Return (X, Y) of the center of cell containing provided text 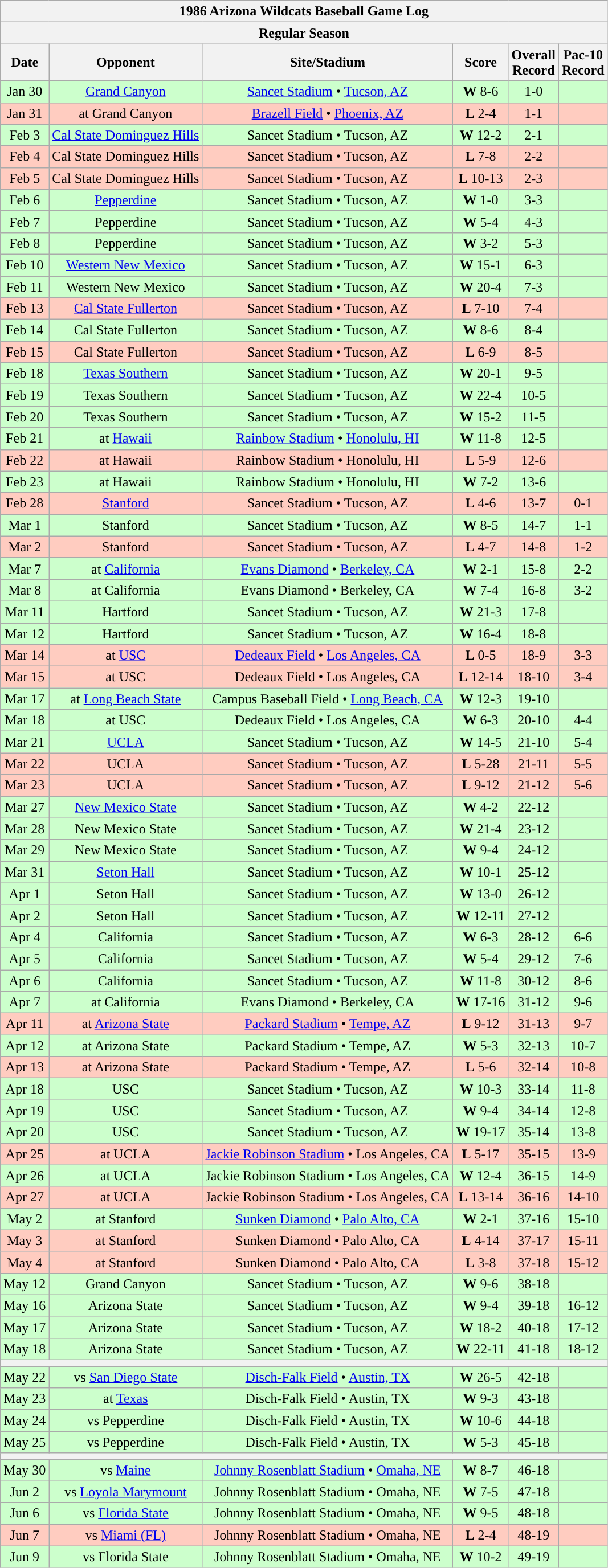
14-7 (533, 525)
W 14-5 (481, 742)
W 16-4 (481, 634)
31-12 (533, 1002)
7-6 (583, 959)
9-6 (583, 1002)
at Texas (125, 1399)
12-6 (533, 460)
Jan 31 (25, 113)
Feb 13 (25, 309)
Regular Season (304, 33)
36-16 (533, 1197)
22-12 (533, 807)
Apr 26 (25, 1176)
17-8 (533, 612)
W 26-5 (481, 1377)
Feb 19 (25, 395)
W 9-6 (481, 1284)
May 30 (25, 1470)
32-14 (533, 1067)
36-15 (533, 1176)
Feb 6 (25, 200)
W 15-2 (481, 417)
May 22 (25, 1377)
Feb 15 (25, 352)
Apr 18 (25, 1089)
38-18 (533, 1284)
W 3-2 (481, 243)
Mar 7 (25, 568)
35-14 (533, 1132)
Apr 20 (25, 1132)
31-13 (533, 1024)
Feb 21 (25, 439)
L 0-5 (481, 656)
Apr 5 (25, 959)
6-6 (583, 937)
15-11 (583, 1241)
Jun 6 (25, 1513)
1986 Arizona Wildcats Baseball Game Log (304, 11)
W 10-3 (481, 1089)
Mar 12 (25, 634)
May 2 (25, 1219)
25-12 (533, 872)
13-7 (533, 503)
Apr 7 (25, 1002)
18-10 (533, 677)
27-12 (533, 915)
W 12-4 (481, 1176)
Apr 2 (25, 915)
Mar 1 (25, 525)
at Grand Canyon (125, 113)
15-10 (583, 1219)
Mar 18 (25, 720)
L 5-17 (481, 1154)
L 12-14 (481, 677)
2-1 (533, 135)
Mar 15 (25, 677)
W 7-5 (481, 1492)
Apr 19 (25, 1111)
L 7-8 (481, 157)
4-3 (533, 222)
W 17-16 (481, 1002)
19-10 (533, 699)
29-12 (533, 959)
12-8 (583, 1111)
L 10-13 (481, 178)
11-5 (533, 417)
4-4 (583, 720)
20-10 (533, 720)
vs Loyola Marymount (125, 1492)
16-12 (583, 1305)
Apr 4 (25, 937)
May 23 (25, 1399)
Site/Stadium (328, 63)
L 5-28 (481, 764)
17-12 (583, 1328)
Pac-10Record (583, 63)
6-3 (533, 265)
Feb 8 (25, 243)
W 10-1 (481, 872)
26-12 (533, 894)
Jun 2 (25, 1492)
0-1 (583, 503)
9-7 (583, 1024)
W 7-4 (481, 590)
10-7 (583, 1046)
W 20-4 (481, 286)
W 7-2 (481, 482)
13-9 (583, 1154)
W 15-1 (481, 265)
Mar 27 (25, 807)
32-13 (533, 1046)
Feb 10 (25, 265)
45-18 (533, 1442)
35-15 (533, 1154)
18-12 (583, 1349)
W 22-11 (481, 1349)
1-2 (583, 547)
10-5 (533, 395)
37-17 (533, 1241)
May 25 (25, 1442)
Jun 7 (25, 1535)
Mar 28 (25, 829)
W 19-17 (481, 1132)
May 18 (25, 1349)
10-8 (583, 1067)
Mar 17 (25, 699)
vs Maine (125, 1470)
W 10-6 (481, 1420)
28-12 (533, 937)
OverallRecord (533, 63)
43-18 (533, 1399)
44-18 (533, 1420)
at Long Beach State (125, 699)
Feb 5 (25, 178)
21-10 (533, 742)
3-4 (583, 677)
14-10 (583, 1197)
2-3 (533, 178)
W 1-0 (481, 200)
Feb 4 (25, 157)
Feb 22 (25, 460)
Feb 28 (25, 503)
Mar 2 (25, 547)
W 21-4 (481, 829)
W 4-2 (481, 807)
May 4 (25, 1262)
L 5-9 (481, 460)
L 3-8 (481, 1262)
7-3 (533, 286)
Feb 14 (25, 330)
8-6 (583, 980)
W 21-3 (481, 612)
8-4 (533, 330)
11-8 (583, 1089)
Feb 23 (25, 482)
47-18 (533, 1492)
48-18 (533, 1513)
Feb 20 (25, 417)
Brazell Field • Phoenix, AZ (328, 113)
49-19 (533, 1557)
34-14 (533, 1111)
Feb 18 (25, 374)
42-18 (533, 1377)
5-5 (583, 764)
Mar 31 (25, 872)
W 8-7 (481, 1470)
Feb 11 (25, 286)
Apr 27 (25, 1197)
Apr 11 (25, 1024)
W 8-5 (481, 525)
37-16 (533, 1219)
W 18-2 (481, 1328)
W 10-2 (481, 1557)
vs Miami (FL) (125, 1535)
7-4 (533, 309)
Score (481, 63)
15-8 (533, 568)
Feb 3 (25, 135)
Mar 23 (25, 785)
Date (25, 63)
L 4-6 (481, 503)
Mar 14 (25, 656)
21-12 (533, 785)
3-2 (583, 590)
W 9-5 (481, 1513)
30-12 (533, 980)
Mar 8 (25, 590)
Apr 25 (25, 1154)
24-12 (533, 850)
18-9 (533, 656)
46-18 (533, 1470)
Jun 9 (25, 1557)
L 5-6 (481, 1067)
48-19 (533, 1535)
May 3 (25, 1241)
39-18 (533, 1305)
15-12 (583, 1262)
23-12 (533, 829)
14-9 (583, 1176)
Feb 7 (25, 222)
40-18 (533, 1328)
33-14 (533, 1089)
L 4-14 (481, 1241)
Mar 22 (25, 764)
16-8 (533, 590)
Mar 21 (25, 742)
13-8 (583, 1132)
Apr 1 (25, 894)
L 13-14 (481, 1197)
5-6 (583, 785)
Apr 13 (25, 1067)
May 17 (25, 1328)
13-6 (533, 482)
41-18 (533, 1349)
May 24 (25, 1420)
Campus Baseball Field • Long Beach, CA (328, 699)
May 16 (25, 1305)
1-0 (533, 92)
W 20-1 (481, 374)
vs San Diego State (125, 1377)
W 12-3 (481, 699)
12-5 (533, 439)
5-3 (533, 243)
W 12-11 (481, 915)
5-4 (583, 742)
W 22-4 (481, 395)
W 12-2 (481, 135)
21-11 (533, 764)
18-8 (533, 634)
W 9-3 (481, 1399)
Mar 29 (25, 850)
37-18 (533, 1262)
Apr 12 (25, 1046)
L 6-9 (481, 352)
Jan 30 (25, 92)
L 7-10 (481, 309)
L 4-7 (481, 547)
Mar 11 (25, 612)
8-5 (533, 352)
9-5 (533, 374)
May 12 (25, 1284)
Opponent (125, 63)
W 13-0 (481, 894)
14-8 (533, 547)
Apr 6 (25, 980)
